Detect which cell encompasses the target text, then output its [X, Y] center coordinate. 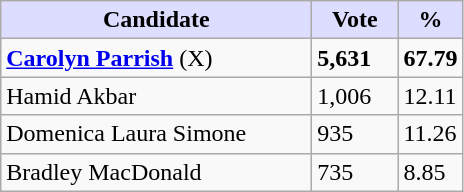
Carolyn Parrish (X) [156, 58]
Hamid Akbar [156, 96]
935 [355, 134]
Vote [355, 20]
12.11 [430, 96]
% [430, 20]
1,006 [355, 96]
67.79 [430, 58]
8.85 [430, 172]
11.26 [430, 134]
735 [355, 172]
Candidate [156, 20]
Domenica Laura Simone [156, 134]
Bradley MacDonald [156, 172]
5,631 [355, 58]
